Identify which cell holds the provided text, then report its (X, Y) central coordinate. 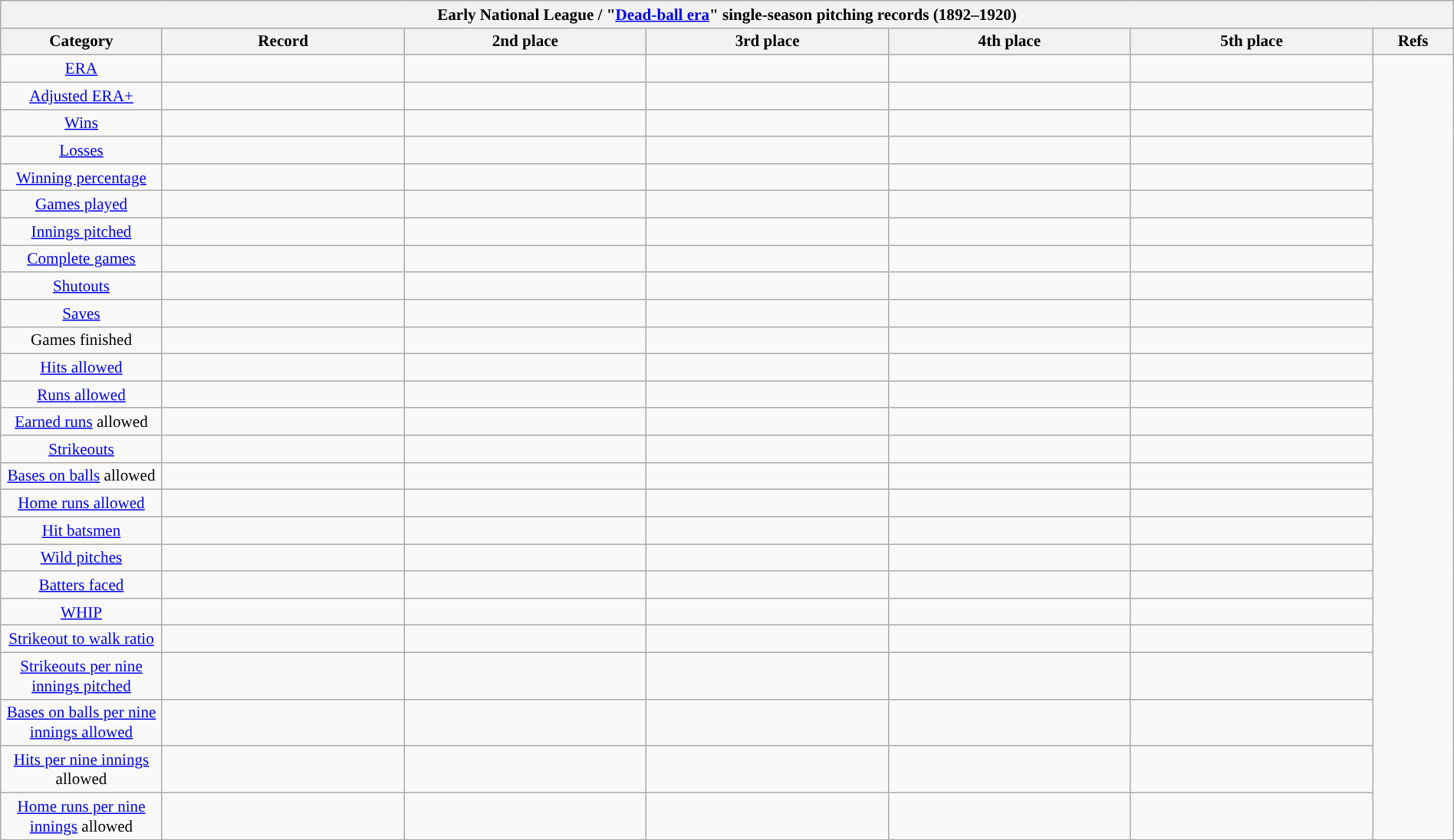
5th place (1252, 41)
Games played (81, 204)
WHIP (81, 612)
Losses (81, 150)
Strikeouts (81, 449)
Strikeouts per nine innings pitched (81, 676)
Games finished (81, 340)
Hit batsmen (81, 530)
Bases on balls per nine innings allowed (81, 722)
2nd place (525, 41)
Shutouts (81, 285)
Complete games (81, 259)
Refs (1413, 41)
Home runs allowed (81, 503)
Bases on balls allowed (81, 475)
Batters faced (81, 584)
Runs allowed (81, 394)
Hits allowed (81, 368)
Record (283, 41)
Home runs per nine innings allowed (81, 815)
Adjusted ERA+ (81, 95)
3rd place (768, 41)
Innings pitched (81, 231)
ERA (81, 69)
Early National League / "Dead-ball era" single-season pitching records (1892–1920) (727, 14)
Wins (81, 123)
Strikeout to walk ratio (81, 639)
Winning percentage (81, 176)
Wild pitches (81, 558)
Earned runs allowed (81, 422)
Category (81, 41)
4th place (1009, 41)
Hits per nine innings allowed (81, 769)
Saves (81, 313)
